Return [x, y] of the center of cell containing provided text 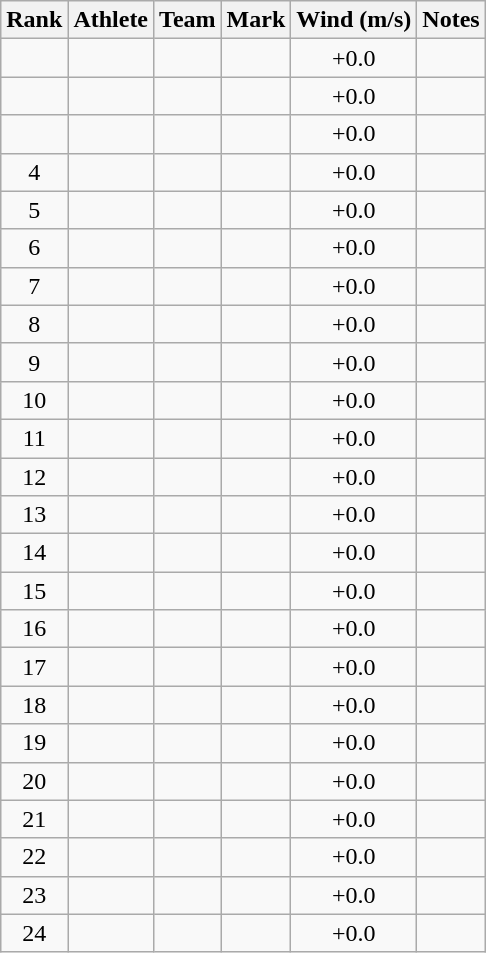
14 [34, 553]
Mark [256, 20]
10 [34, 400]
7 [34, 286]
13 [34, 515]
22 [34, 857]
15 [34, 591]
20 [34, 781]
Athlete [111, 20]
9 [34, 362]
12 [34, 477]
Wind (m/s) [354, 20]
24 [34, 933]
Team [188, 20]
Notes [451, 20]
16 [34, 629]
6 [34, 248]
8 [34, 324]
5 [34, 210]
18 [34, 705]
11 [34, 438]
23 [34, 895]
19 [34, 743]
21 [34, 819]
17 [34, 667]
4 [34, 172]
Rank [34, 20]
